Provide the (x, y) coordinate of the cell's center where the given text is located.  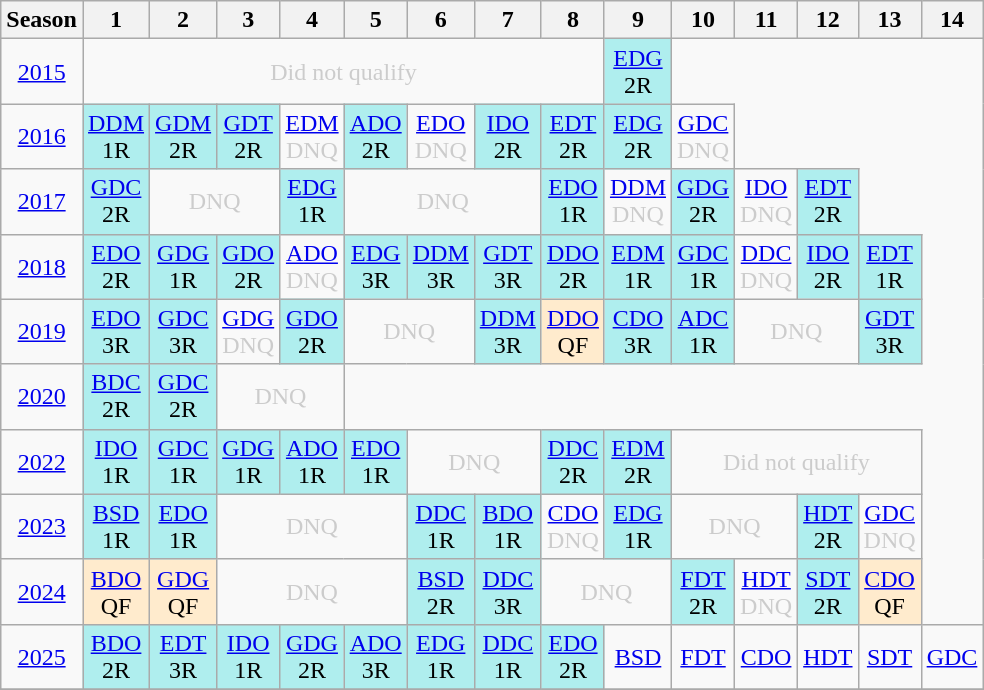
2017 (42, 202)
5 (376, 20)
1 (116, 20)
SDT (890, 656)
2 (184, 20)
EDODNQ (440, 136)
BDC2R (116, 396)
HDT2R (828, 526)
10 (704, 20)
HDTDNQ (766, 592)
2016 (42, 136)
CDO (766, 656)
9 (638, 20)
FDT (704, 656)
DDO2R (572, 266)
EDT1R (890, 266)
BDO2R (116, 656)
2020 (42, 396)
BSD1R (116, 526)
6 (440, 20)
GDC (952, 656)
GDT2R (248, 136)
2015 (42, 72)
12 (828, 20)
DDOQF (572, 332)
ADC1R (704, 332)
FDT2R (704, 592)
3 (248, 20)
CDODNQ (572, 526)
DDM1R (116, 136)
13 (890, 20)
EDO3R (116, 332)
GDGQF (184, 592)
GDGDNQ (248, 332)
EDMDNQ (312, 136)
8 (572, 20)
11 (766, 20)
BDOQF (116, 592)
7 (508, 20)
ADO3R (376, 656)
2022 (42, 462)
BDO1R (508, 526)
IDODNQ (766, 202)
EDG3R (376, 266)
HDT (828, 656)
EDM2R (638, 462)
2019 (42, 332)
EDT3R (184, 656)
DDMDNQ (638, 202)
BSD (638, 656)
BSD2R (440, 592)
DDC3R (508, 592)
2018 (42, 266)
14 (952, 20)
2023 (42, 526)
GDM2R (184, 136)
GDC3R (184, 332)
2025 (42, 656)
ADODNQ (312, 266)
Season (42, 20)
CDO3R (638, 332)
ADO1R (312, 462)
2024 (42, 592)
ADO2R (376, 136)
DDCDNQ (766, 266)
SDT2R (828, 592)
CDOQF (890, 592)
EDM1R (638, 266)
DDC2R (572, 462)
4 (312, 20)
